Determine the [X, Y] coordinate at the center of the cell enclosing the given text.  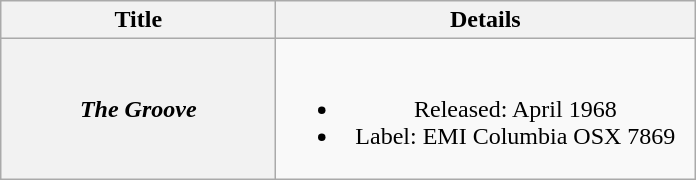
The Groove [138, 109]
Released: April 1968Label: EMI Columbia OSX 7869 [486, 109]
Details [486, 20]
Title [138, 20]
